Return (x, y) of the center of cell containing provided text 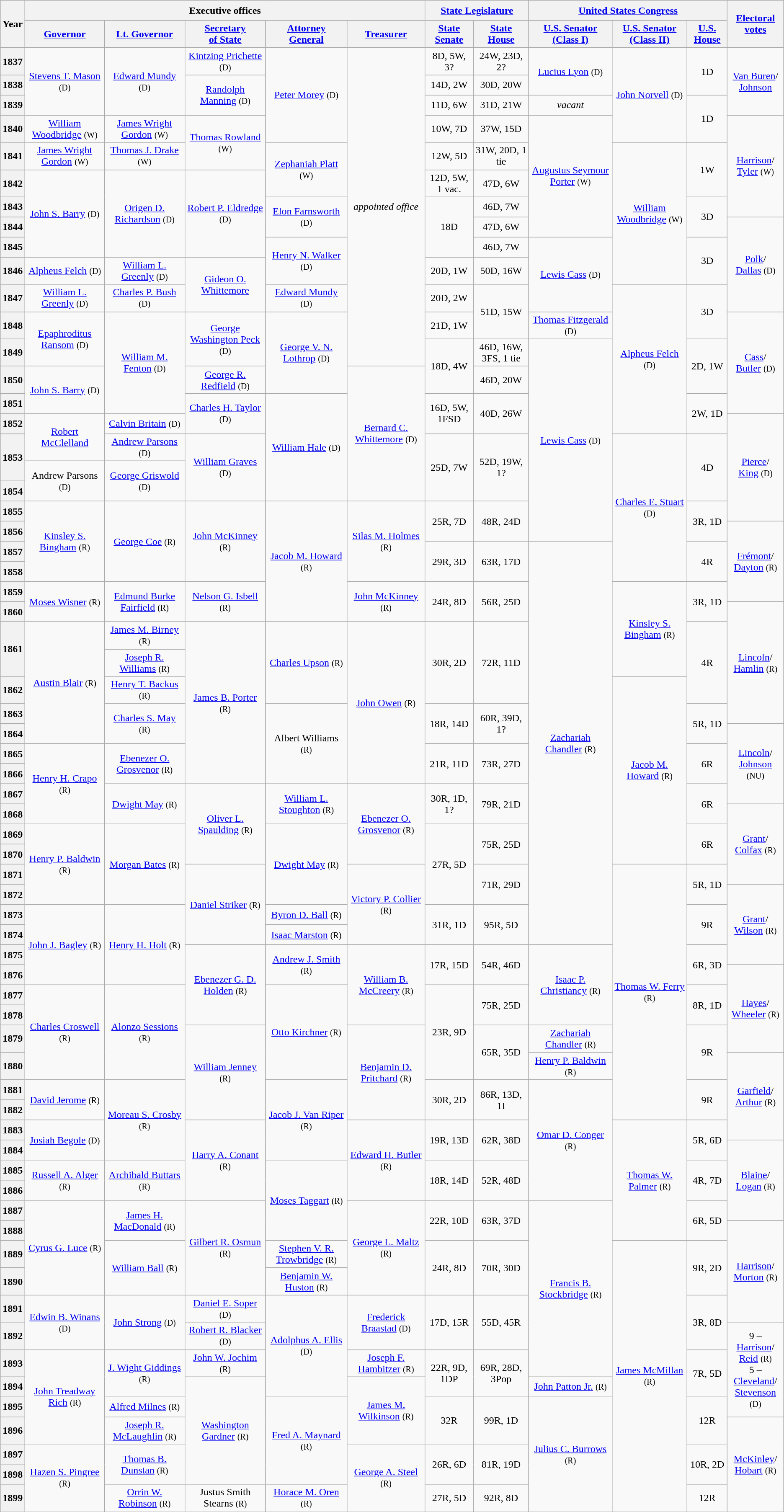
Hazen S. Pingree (R) (64, 1478)
1856 (13, 531)
9R, 2D (707, 1268)
Thomas W. Palmer (R) (650, 1180)
Gilbert R. Osmun (R) (225, 1248)
Harry A. Conant (R) (225, 1160)
4D (707, 467)
1882 (13, 1110)
1872 (13, 895)
Randolph Manning (D) (225, 95)
Silas M. Holmes (R) (386, 541)
Robert R. Blacker (D) (225, 1336)
Stevens T. Mason (D) (64, 81)
Washington Gardner (R) (225, 1431)
Governor (64, 34)
Alfred Milnes (R) (144, 1407)
Epaphroditus Ransom (D) (64, 339)
Russell A. Alger (R) (64, 1180)
William Ball (R) (144, 1268)
1886 (13, 1190)
William Jenney (R) (225, 1073)
31D, 21W (501, 105)
Joseph F. Hambitzer (R) (386, 1363)
Lucius Lyon (D) (570, 71)
1883 (13, 1130)
1859 (13, 591)
John Patton Jr. (R) (570, 1387)
Horace M. Oren (R) (306, 1498)
1837 (13, 61)
Oliver L. Spaulding (R) (225, 824)
2D, 1W (707, 366)
95R, 5D (501, 925)
Austin Blair (R) (64, 683)
Stephen V. R. Trowbridge (R) (306, 1254)
79R, 21D (501, 804)
63R, 37D (501, 1220)
State House (501, 34)
Augustus Seymour Porter (W) (570, 176)
11D, 6W (449, 105)
George Coe (R) (144, 541)
30D, 20W (501, 85)
George V. N. Lothrop (D) (306, 353)
31R, 1D (449, 925)
Edward H. Butler (R) (386, 1160)
1895 (13, 1407)
Moses Wisner (R) (64, 601)
30R, 1D, 1? (449, 804)
George L. Maltz (R) (386, 1248)
9 – Harrison/Reid (R) 5 – Cleveland/Stevenson (D) (756, 1370)
1887 (13, 1210)
Henry T. Backus (R) (144, 690)
1838 (13, 85)
Isaac P. Christiancy (R) (570, 985)
56R, 25D (501, 601)
1889 (13, 1254)
81R, 19D (501, 1464)
1894 (13, 1387)
J. Wight Giddings (R) (144, 1373)
65R, 35D (501, 1053)
Edwin B. Winans (D) (64, 1322)
Edmund Burke Fairfield (R) (144, 601)
1867 (13, 794)
1896 (13, 1431)
46D, 16W, 3FS, 1 tie (501, 353)
Lincoln/Hamlin (R) (756, 663)
25R, 7D (449, 521)
Charles P. Bush (D) (144, 298)
Andrew J. Smith (R) (306, 965)
8R, 1D (707, 1005)
Daniel Striker (R) (225, 905)
Otto Kirchner (R) (306, 1032)
Grant/Wilson (R) (756, 925)
1876 (13, 975)
Gideon O. Whittemore (225, 284)
Grant/Colfax (R) (756, 844)
United States Congress (628, 10)
Peter Morey (D) (306, 95)
1879 (13, 1039)
Executive offices (225, 10)
1877 (13, 995)
Frederick Braastad (D) (386, 1322)
Thomas Rowland (W) (225, 142)
Josiah Begole (D) (64, 1140)
David Jerome (R) (64, 1100)
1851 (13, 403)
Francis B. Stockbridge (R) (570, 1288)
1885 (13, 1170)
12W, 5D (449, 156)
1899 (13, 1498)
George Griswold (D) (144, 481)
appointed office (386, 207)
Henry N. Walker (D) (306, 261)
1881 (13, 1090)
Jacob J. Van Riper (R) (306, 1120)
William B. McCreery (R) (386, 985)
19R, 13D (449, 1140)
1892 (13, 1336)
Fred A. Maynard (R) (306, 1441)
Thomas W. Ferry (R) (650, 992)
1863 (13, 714)
10R, 2D (707, 1464)
55D, 45R (501, 1322)
1858 (13, 571)
Henry H. Crapo (R) (64, 784)
Bernard C. Whittemore (D) (386, 433)
Elon Farnsworth (D) (306, 217)
McKinley/Hobart (R) (756, 1464)
Zephaniah Platt (W) (306, 170)
46D, 20W (501, 379)
6R, 5D (707, 1220)
16D, 5W, 1FSD (449, 413)
George R. Redfield (D) (225, 379)
Joseph R. Williams (R) (144, 663)
1866 (13, 774)
99R, 1D (501, 1421)
Henry H. Holt (R) (144, 945)
1850 (13, 379)
Omar D. Conger (R) (570, 1140)
John Norvell (D) (650, 95)
Albert Williams (R) (306, 744)
Justus Smith Stearns (R) (225, 1498)
William Hale (D) (306, 447)
18D (449, 227)
James B. Porter (R) (225, 703)
U.S. Senator(Class II) (650, 34)
6R, 3D (707, 965)
AttorneyGeneral (306, 34)
Year (13, 24)
Ebenezer G. D. Holden (R) (225, 985)
7R, 5D (707, 1373)
Charles Upson (R) (306, 663)
Charles S. May (R) (144, 724)
21R, 11D (449, 764)
12D, 5W, 1 vac. (449, 183)
1862 (13, 690)
State Senate (449, 34)
1846 (13, 271)
1849 (13, 353)
5R, 6D (707, 1140)
1839 (13, 105)
1870 (13, 854)
3R, 8D (707, 1322)
1898 (13, 1474)
Cyrus G. Luce (R) (64, 1248)
37W, 15D (501, 129)
63R, 17D (501, 561)
1844 (13, 227)
Orrin W. Robinson (R) (144, 1498)
Van Buren/Johnson (756, 81)
70R, 30D (501, 1268)
72R, 11D (501, 663)
1842 (13, 183)
Hayes/Wheeler (R) (756, 1009)
1864 (13, 734)
Garfield/Arthur (R) (756, 1097)
1871 (13, 875)
52D, 19W, 1? (501, 467)
20D, 1W (449, 271)
62R, 38D (501, 1140)
Morgan Bates (R) (144, 864)
U.S. Senator(Class I) (570, 34)
25D, 7W (449, 467)
George A. Steel (R) (386, 1478)
U.S. House (707, 34)
Moreau S. Crosby (R) (144, 1120)
1875 (13, 955)
John J. Bagley (R) (64, 945)
Cass/Butler (D) (756, 363)
Pierce/King (D) (756, 467)
31W, 20D, 1 tie (501, 156)
1861 (13, 649)
1888 (13, 1231)
Byron D. Ball (R) (306, 915)
22R, 10D (449, 1220)
James M. Wilkinson (R) (386, 1411)
William L. Stoughton (R) (306, 804)
1865 (13, 754)
Thomas B. Dunstan (R) (144, 1464)
10W, 7D (449, 129)
Julius C. Burrows (R) (570, 1454)
1857 (13, 551)
1868 (13, 814)
71R, 29D (501, 885)
1843 (13, 207)
Thomas J. Drake (W) (144, 156)
26R, 6D (449, 1464)
Joseph R. McLaughlin (R) (144, 1431)
Origen D. Richardson (D) (144, 214)
29R, 3D (449, 561)
18D, 4W (449, 366)
Moses Taggart (R) (306, 1200)
1840 (13, 129)
Robert P. Eldredge (D) (225, 214)
Charles H. Taylor (D) (225, 413)
1845 (13, 247)
1884 (13, 1150)
51D, 15W (501, 312)
1873 (13, 915)
Daniel E. Soper (D) (225, 1308)
4R, 7D (707, 1180)
vacant (570, 105)
Lincoln/Johnson (NU) (756, 764)
Lt. Governor (144, 34)
14D, 2W (449, 85)
Frémont/Dayton (R) (756, 561)
17D, 15R (449, 1322)
Charles E. Stuart (D) (650, 508)
60R, 39D, 1? (501, 724)
50D, 16W (501, 271)
1847 (13, 298)
James M. Birney (R) (144, 635)
54R, 46D (501, 965)
2W, 1D (707, 413)
Harrison/Tyler (W) (756, 166)
32R (449, 1421)
William Graves (D) (225, 467)
Blaine/Logan (R) (756, 1180)
Thomas Fitzgerald (D) (570, 325)
John W. Jochim (R) (225, 1363)
Benjamin D. Pritchard (R) (386, 1073)
21D, 1W (449, 325)
1891 (13, 1308)
23R, 9D (449, 1032)
Robert McClelland (64, 437)
1854 (13, 491)
73R, 27D (501, 764)
1848 (13, 325)
22R, 9D, 1DP (449, 1373)
Archibald Buttars (R) (144, 1180)
40D, 26W (501, 413)
1855 (13, 511)
Calvin Britain (D) (144, 423)
1878 (13, 1015)
69R, 28D, 3Pop (501, 1373)
Charles Croswell (R) (64, 1032)
52R, 48D (501, 1180)
1841 (13, 156)
1893 (13, 1363)
John Strong (D) (144, 1322)
1880 (13, 1066)
Polk/Dallas (D) (756, 264)
1853 (13, 457)
James McMillan (R) (650, 1376)
1860 (13, 612)
Victory P. Collier (R) (386, 905)
Electoral votes (756, 24)
John Owen (R) (386, 703)
1897 (13, 1454)
92R, 8D (501, 1498)
State Legislature (477, 10)
Harrison/Morton (R) (756, 1272)
Adolphus A. Ellis (D) (306, 1346)
20D, 2W (449, 298)
George Washington Peck (D) (225, 339)
17R, 15D (449, 965)
86R, 13D, 1I (501, 1100)
Benjamin W. Huston (R) (306, 1282)
1852 (13, 423)
8D, 5W, 3? (449, 61)
48R, 24D (501, 521)
24W, 23D, 2? (501, 61)
Secretaryof State (225, 34)
1874 (13, 935)
Isaac Marston (R) (306, 935)
Alonzo Sessions (R) (144, 1032)
John Treadway Rich (R) (64, 1397)
1W (707, 170)
Treasurer (386, 34)
1869 (13, 834)
Kintzing Prichette (D) (225, 61)
James H. MacDonald (R) (144, 1220)
Nelson G. Isbell (R) (225, 601)
1890 (13, 1282)
William M. Fenton (D) (144, 363)
